Find where the given text appears and provide that cell's center as [x, y] coordinate. 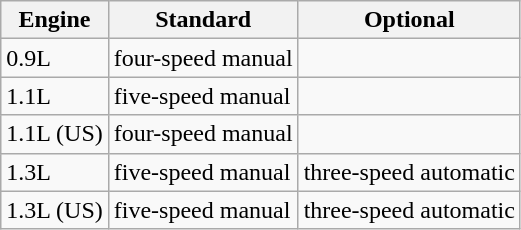
1.3L [55, 172]
Engine [55, 20]
1.3L (US) [55, 210]
0.9L [55, 58]
Optional [409, 20]
1.1L (US) [55, 134]
Standard [203, 20]
1.1L [55, 96]
